Output the (x, y) coordinate of the center of the cell containing the given text.  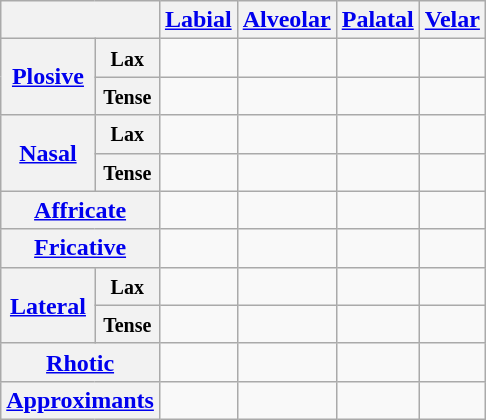
Rhotic (80, 362)
Alveolar (286, 20)
Fricative (80, 248)
Approximants (80, 400)
Plosive (48, 77)
Palatal (378, 20)
Nasal (48, 153)
Labial (198, 20)
Affricate (80, 210)
Velar (452, 20)
Lateral (48, 305)
